Identify which cell holds the provided text, then report its (X, Y) central coordinate. 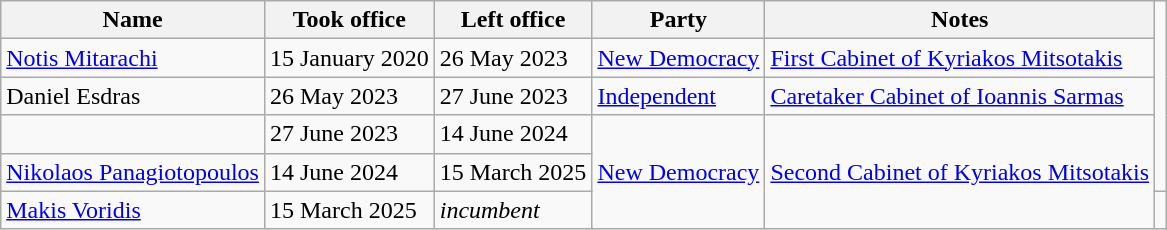
Left office (513, 20)
Notis Mitarachi (133, 58)
Nikolaos Panagiotopoulos (133, 172)
Daniel Esdras (133, 96)
15 January 2020 (349, 58)
Independent (678, 96)
Party (678, 20)
Notes (960, 20)
Caretaker Cabinet of Ioannis Sarmas (960, 96)
First Cabinet of Kyriakos Mitsotakis (960, 58)
Name (133, 20)
incumbent (513, 210)
Makis Voridis (133, 210)
Took office (349, 20)
Second Cabinet of Kyriakos Mitsotakis (960, 172)
